Detect which cell encompasses the target text, then output its [x, y] center coordinate. 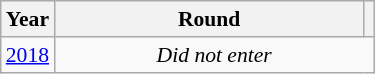
Round [209, 19]
Year [28, 19]
2018 [28, 55]
Did not enter [214, 55]
